Extract the [X, Y] coordinate from the center of the cell holding the provided text.  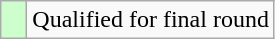
Qualified for final round [151, 20]
